Find where the given text appears and provide that cell's center as [x, y] coordinate. 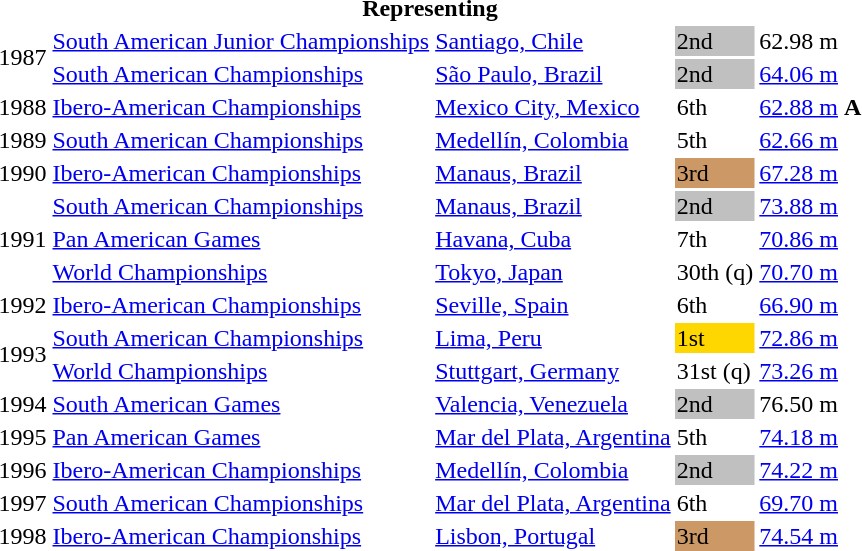
30th (q) [715, 272]
São Paulo, Brazil [553, 74]
Havana, Cuba [553, 239]
31st (q) [715, 371]
Lisbon, Portugal [553, 536]
Seville, Spain [553, 305]
7th [715, 239]
Tokyo, Japan [553, 272]
South American Junior Championships [241, 41]
1st [715, 338]
South American Games [241, 404]
Santiago, Chile [553, 41]
Lima, Peru [553, 338]
Stuttgart, Germany [553, 371]
Mexico City, Mexico [553, 107]
Valencia, Venezuela [553, 404]
